For the text-containing cell, return its midpoint in (X, Y) coordinate format. 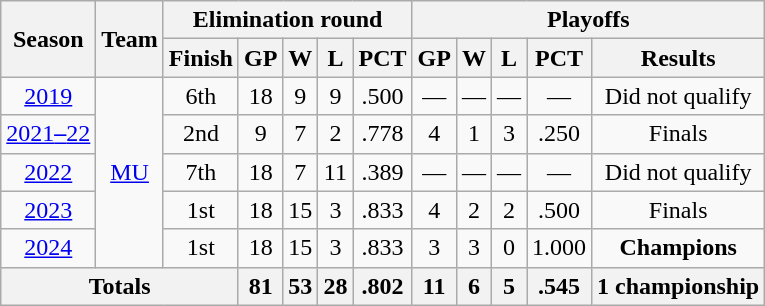
Totals (120, 286)
2021–22 (48, 134)
Finish (200, 58)
Champions (678, 248)
2024 (48, 248)
81 (260, 286)
.250 (560, 134)
.389 (382, 172)
53 (300, 286)
1 championship (678, 286)
2nd (200, 134)
.778 (382, 134)
5 (508, 286)
.545 (560, 286)
28 (336, 286)
Season (48, 39)
.802 (382, 286)
2019 (48, 96)
Elimination round (288, 20)
2023 (48, 210)
6 (474, 286)
2022 (48, 172)
0 (508, 248)
Team (130, 39)
Playoffs (588, 20)
1 (474, 134)
Results (678, 58)
1.000 (560, 248)
6th (200, 96)
7th (200, 172)
MU (130, 172)
